Return [X, Y] of the center of cell containing provided text 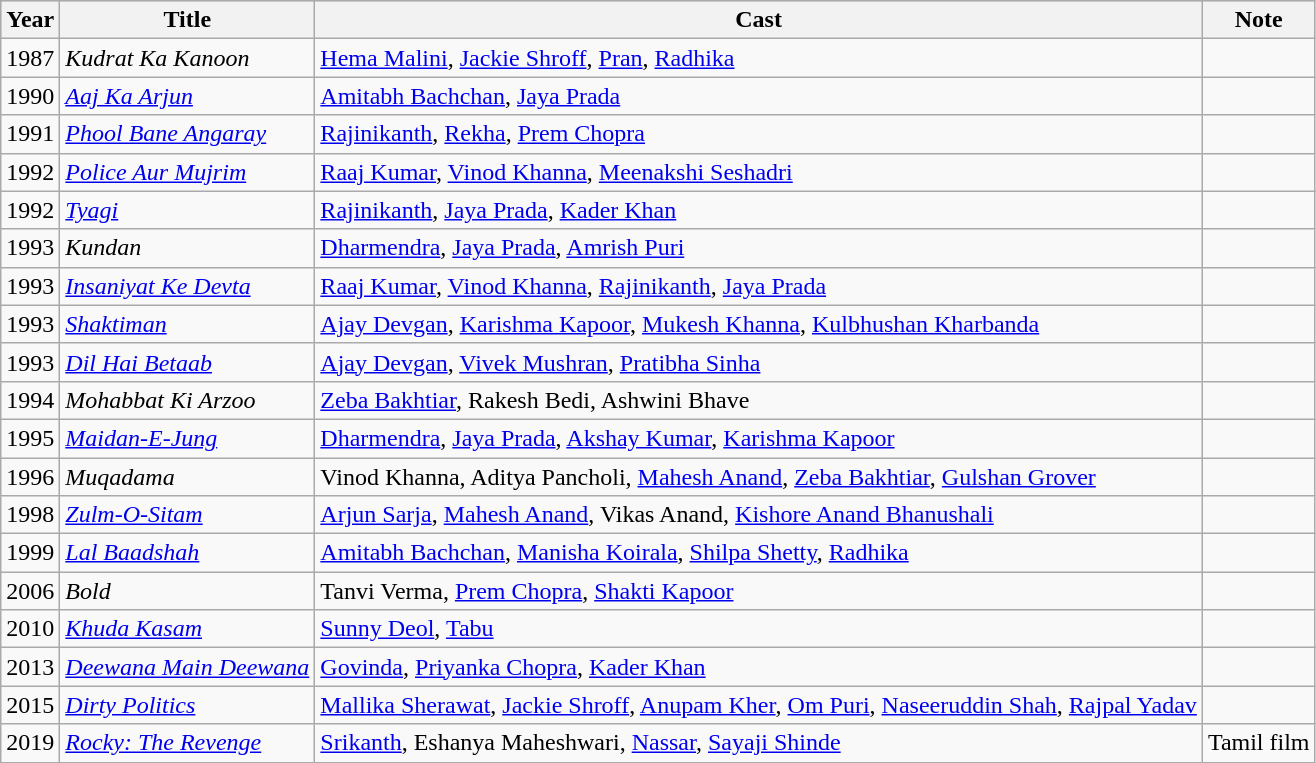
1995 [30, 438]
Year [30, 20]
Shaktiman [188, 324]
Srikanth, Eshanya Maheshwari, Nassar, Sayaji Shinde [759, 743]
Kundan [188, 248]
Mallika Sherawat, Jackie Shroff, Anupam Kher, Om Puri, Naseeruddin Shah, Rajpal Yadav [759, 705]
Rocky: The Revenge [188, 743]
Maidan-E-Jung [188, 438]
1990 [30, 96]
Govinda, Priyanka Chopra, Kader Khan [759, 667]
1991 [30, 134]
Arjun Sarja, Mahesh Anand, Vikas Anand, Kishore Anand Bhanushali [759, 515]
Lal Baadshah [188, 553]
Amitabh Bachchan, Manisha Koirala, Shilpa Shetty, Radhika [759, 553]
Hema Malini, Jackie Shroff, Pran, Radhika [759, 58]
Dharmendra, Jaya Prada, Akshay Kumar, Karishma Kapoor [759, 438]
Phool Bane Angaray [188, 134]
Aaj Ka Arjun [188, 96]
Dharmendra, Jaya Prada, Amrish Puri [759, 248]
Ajay Devgan, Karishma Kapoor, Mukesh Khanna, Kulbhushan Kharbanda [759, 324]
Zeba Bakhtiar, Rakesh Bedi, Ashwini Bhave [759, 400]
Dirty Politics [188, 705]
Insaniyat Ke Devta [188, 286]
Ajay Devgan, Vivek Mushran, Pratibha Sinha [759, 362]
Zulm-O-Sitam [188, 515]
Mohabbat Ki Arzoo [188, 400]
Khuda Kasam [188, 629]
2013 [30, 667]
Tamil film [1258, 743]
Raaj Kumar, Vinod Khanna, Rajinikanth, Jaya Prada [759, 286]
Police Aur Mujrim [188, 172]
2019 [30, 743]
Tanvi Verma, Prem Chopra, Shakti Kapoor [759, 591]
Tyagi [188, 210]
1999 [30, 553]
Kudrat Ka Kanoon [188, 58]
1998 [30, 515]
Rajinikanth, Jaya Prada, Kader Khan [759, 210]
Bold [188, 591]
Sunny Deol, Tabu [759, 629]
Deewana Main Deewana [188, 667]
Amitabh Bachchan, Jaya Prada [759, 96]
1994 [30, 400]
Dil Hai Betaab [188, 362]
2010 [30, 629]
2006 [30, 591]
Note [1258, 20]
Rajinikanth, Rekha, Prem Chopra [759, 134]
Cast [759, 20]
Title [188, 20]
1996 [30, 477]
Vinod Khanna, Aditya Pancholi, Mahesh Anand, Zeba Bakhtiar, Gulshan Grover [759, 477]
2015 [30, 705]
1987 [30, 58]
Raaj Kumar, Vinod Khanna, Meenakshi Seshadri [759, 172]
Muqadama [188, 477]
